For the text-containing cell, return its midpoint in (X, Y) coordinate format. 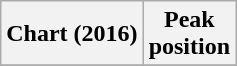
Peakposition (189, 34)
Chart (2016) (72, 34)
